Provide the (x, y) coordinate of the cell's center where the given text is located.  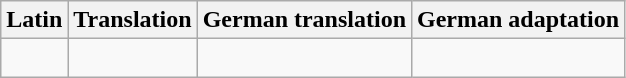
German adaptation (518, 20)
Latin (34, 20)
German translation (304, 20)
Translation (132, 20)
